Search for the cell housing the specified text and yield its [x, y] center coordinate. 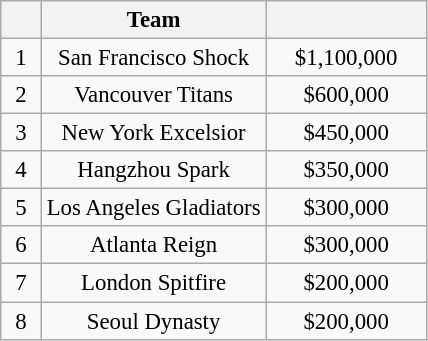
Vancouver Titans [153, 95]
$600,000 [346, 95]
Team [153, 20]
Hangzhou Spark [153, 170]
London Spitfire [153, 283]
7 [22, 283]
8 [22, 321]
$350,000 [346, 170]
New York Excelsior [153, 133]
$1,100,000 [346, 58]
$450,000 [346, 133]
Atlanta Reign [153, 245]
3 [22, 133]
Seoul Dynasty [153, 321]
6 [22, 245]
Los Angeles Gladiators [153, 208]
2 [22, 95]
San Francisco Shock [153, 58]
1 [22, 58]
4 [22, 170]
5 [22, 208]
